Detect which cell encompasses the target text, then output its (x, y) center coordinate. 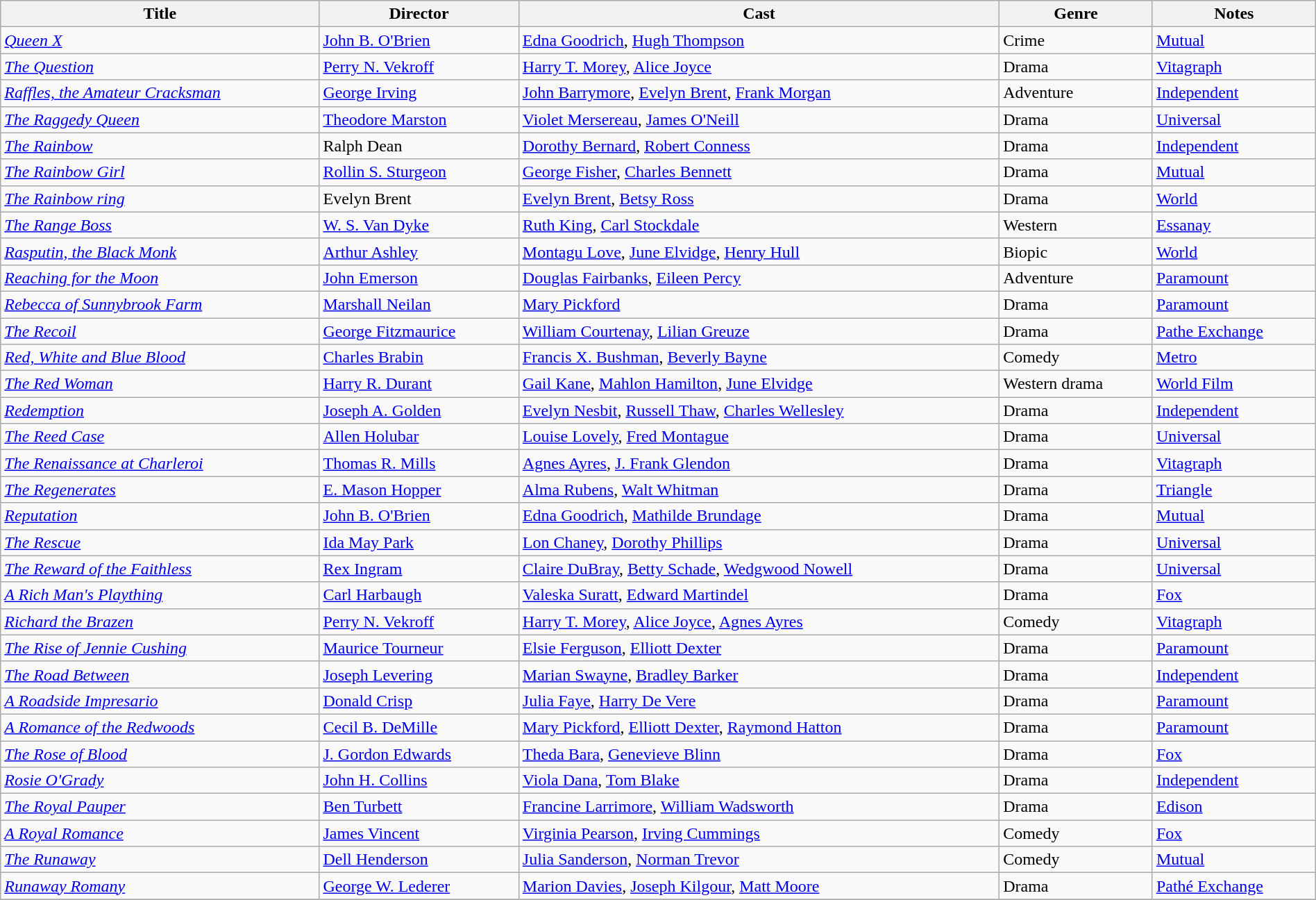
Douglas Fairbanks, Eileen Percy (759, 278)
Marian Swayne, Bradley Barker (759, 674)
Carl Harbaugh (419, 595)
Marshall Neilan (419, 304)
E. Mason Hopper (419, 490)
The Rose of Blood (160, 753)
Thomas R. Mills (419, 463)
Valeska Suratt, Edward Martindel (759, 595)
Ben Turbett (419, 807)
The Rise of Jennie Cushing (160, 648)
Ruth King, Carl Stockdale (759, 225)
Harry R. Durant (419, 384)
A Rich Man's Plaything (160, 595)
Violet Mersereau, James O'Neill (759, 119)
George Fisher, Charles Bennett (759, 172)
Theodore Marston (419, 119)
Arthur Ashley (419, 251)
Edison (1234, 807)
Triangle (1234, 490)
Claire DuBray, Betty Schade, Wedgwood Nowell (759, 569)
Louise Lovely, Fred Montague (759, 437)
Julia Faye, Harry De Vere (759, 701)
Ralph Dean (419, 146)
Virginia Pearson, Irving Cummings (759, 833)
Gail Kane, Mahlon Hamilton, June Elvidge (759, 384)
Rasputin, the Black Monk (160, 251)
Montagu Love, June Elvidge, Henry Hull (759, 251)
Marion Davies, Joseph Kilgour, Matt Moore (759, 886)
Biopic (1076, 251)
The Rescue (160, 542)
George W. Lederer (419, 886)
Rollin S. Sturgeon (419, 172)
Evelyn Brent (419, 199)
Notes (1234, 14)
Pathé Exchange (1234, 886)
Dorothy Bernard, Robert Conness (759, 146)
Cast (759, 14)
Western drama (1076, 384)
Genre (1076, 14)
Maurice Tourneur (419, 648)
World Film (1234, 384)
Agnes Ayres, J. Frank Glendon (759, 463)
The Reward of the Faithless (160, 569)
John Barrymore, Evelyn Brent, Frank Morgan (759, 93)
W. S. Van Dyke (419, 225)
Ida May Park (419, 542)
Pathe Exchange (1234, 331)
Essanay (1234, 225)
Raffles, the Amateur Cracksman (160, 93)
Edna Goodrich, Hugh Thompson (759, 40)
Crime (1076, 40)
Runaway Romany (160, 886)
Rosie O'Grady (160, 781)
Lon Chaney, Dorothy Phillips (759, 542)
The Reed Case (160, 437)
Mary Pickford, Elliott Dexter, Raymond Hatton (759, 727)
Edna Goodrich, Mathilde Brundage (759, 516)
The Question (160, 67)
Theda Bara, Genevieve Blinn (759, 753)
George Fitzmaurice (419, 331)
William Courtenay, Lilian Greuze (759, 331)
Elsie Ferguson, Elliott Dexter (759, 648)
Allen Holubar (419, 437)
A Romance of the Redwoods (160, 727)
A Roadside Impresario (160, 701)
The Regenerates (160, 490)
Director (419, 14)
Redemption (160, 410)
The Road Between (160, 674)
Dell Henderson (419, 860)
Evelyn Brent, Betsy Ross (759, 199)
Donald Crisp (419, 701)
The Renaissance at Charleroi (160, 463)
Alma Rubens, Walt Whitman (759, 490)
Mary Pickford (759, 304)
Cecil B. DeMille (419, 727)
Francine Larrimore, William Wadsworth (759, 807)
Harry T. Morey, Alice Joyce (759, 67)
Western (1076, 225)
Evelyn Nesbit, Russell Thaw, Charles Wellesley (759, 410)
Reputation (160, 516)
The Red Woman (160, 384)
Joseph A. Golden (419, 410)
Harry T. Morey, Alice Joyce, Agnes Ayres (759, 622)
The Raggedy Queen (160, 119)
J. Gordon Edwards (419, 753)
Reaching for the Moon (160, 278)
James Vincent (419, 833)
Rex Ingram (419, 569)
The Recoil (160, 331)
George Irving (419, 93)
Title (160, 14)
Charles Brabin (419, 358)
Queen X (160, 40)
John H. Collins (419, 781)
Francis X. Bushman, Beverly Bayne (759, 358)
The Rainbow ring (160, 199)
The Royal Pauper (160, 807)
Joseph Levering (419, 674)
Red, White and Blue Blood (160, 358)
Viola Dana, Tom Blake (759, 781)
A Royal Romance (160, 833)
Julia Sanderson, Norman Trevor (759, 860)
The Runaway (160, 860)
The Rainbow Girl (160, 172)
Rebecca of Sunnybrook Farm (160, 304)
John Emerson (419, 278)
Metro (1234, 358)
The Rainbow (160, 146)
The Range Boss (160, 225)
Richard the Brazen (160, 622)
